For the text-containing cell, return its midpoint in (X, Y) coordinate format. 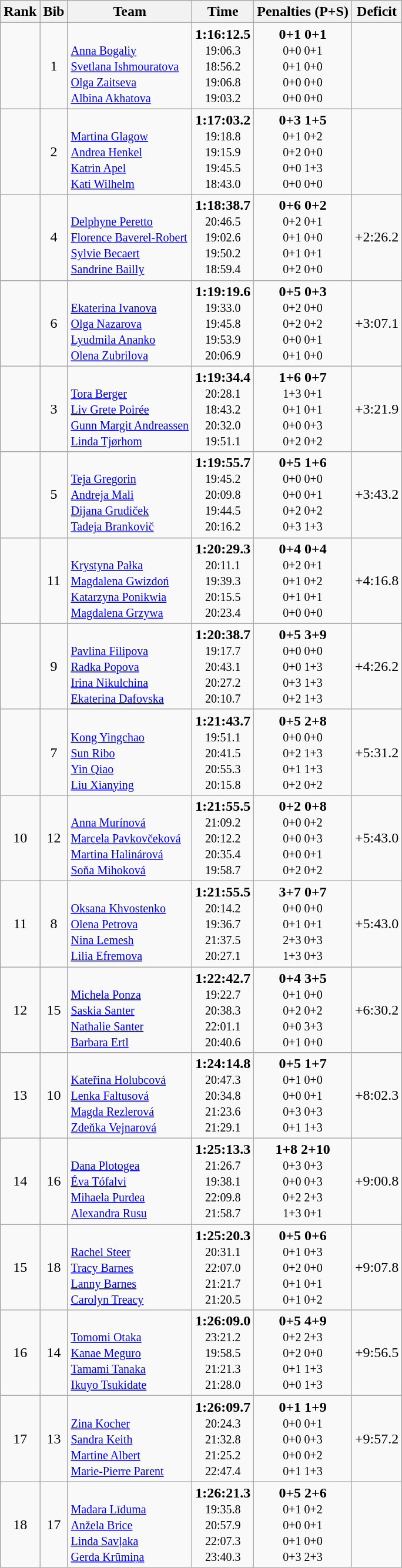
+3:07.1 (376, 323)
3 (54, 409)
1:24:14.820:47.320:34.821:23.621:29.1 (223, 1096)
Tora Berger Liv Grete PoiréeGunn Margit AndreassenLinda Tjørhom (130, 409)
+5:31.2 (376, 752)
Martina Glagow Andrea HenkelKatrin ApelKati Wilhelm (130, 152)
Kong Yingchao Sun RiboYin QiaoLiu Xianying (130, 752)
1:20:38.719:17.720:43.120:27.220:10.7 (223, 666)
2 (54, 152)
1:26:09.023:21.219:58.521:21.321:28.0 (223, 1353)
0+1 0+10+0 0+10+1 0+00+0 0+00+0 0+0 (303, 66)
0+5 2+80+0 0+00+2 1+30+1 1+30+2 0+2 (303, 752)
Zina Kocher Sandra KeithMartine AlbertMarie-Pierre Parent (130, 1439)
1:21:55.521:09.220:12.220:35.4 19:58.7 (223, 838)
+9:57.2 (376, 1439)
1+8 2+100+3 0+30+0 0+30+2 2+31+3 0+1 (303, 1181)
+9:00.8 (376, 1181)
1:25:20.320:31.122:07.021:21.721:20.5 (223, 1267)
1:19:34.420:28.118:43.220:32.019:51.1 (223, 409)
3+7 0+70+0 0+00+1 0+12+3 0+31+3 0+3 (303, 924)
0+5 3+90+0 0+00+0 1+30+3 1+30+2 1+3 (303, 666)
0+4 3+50+1 0+00+2 0+20+0 3+30+1 0+0 (303, 1010)
Rachel Steer Tracy BarnesLanny BarnesCarolyn Treacy (130, 1267)
0+5 1+60+0 0+00+0 0+10+2 0+20+3 1+3 (303, 495)
Teja Gregorin Andreja MaliDijana GrudičekTadeja Brankovič (130, 495)
Tomomi Otaka Kanae MeguroTamami TanakaIkuyo Tsukidate (130, 1353)
1:26:21.319:35.820:57.922:07.323:40.3 (223, 1525)
Deficit (376, 12)
Time (223, 12)
Oksana Khvostenko Olena PetrovaNina LemeshLilia Efremova (130, 924)
Rank (20, 12)
6 (54, 323)
0+1 1+90+0 0+10+0 0+30+0 0+20+1 1+3 (303, 1439)
+4:16.8 (376, 580)
4 (54, 237)
1:25:13.321:26.719:38.122:09.821:58.7 (223, 1181)
1:17:03.219:18.819:15.919:45.518:43.0 (223, 152)
1:19:19.619:33.019:45.819:53.920:06.9 (223, 323)
+9:56.5 (376, 1353)
0+5 4+90+2 2+30+2 0+00+1 1+30+0 1+3 (303, 1353)
Ekaterina Ivanova Olga NazarovaLyudmila AnankoOlena Zubrilova (130, 323)
+2:26.2 (376, 237)
0+5 0+30+2 0+00+2 0+20+0 0+10+1 0+0 (303, 323)
Anna Bogaliy Svetlana IshmouratovaOlga ZaitsevaAlbina Akhatova (130, 66)
Madara Līduma Anžela BriceLinda SavļakaGerda Krūmiņa (130, 1525)
7 (54, 752)
1:19:55.719:45.220:09.819:44.520:16.2 (223, 495)
Delphyne Peretto Florence Baverel-RobertSylvie BecaertSandrine Bailly (130, 237)
+3:21.9 (376, 409)
Pavlina Filipova Radka PopovaIrina NikulchinaEkaterina Dafovska (130, 666)
+8:02.3 (376, 1096)
1:26:09.720:24.321:32.821:25.222:47.4 (223, 1439)
1:18:38.720:46.519:02.619:50.218:59.4 (223, 237)
1:16:12.519:06.318:56.219:06.819:03.2 (223, 66)
0+5 0+60+1 0+30+2 0+00+1 0+10+1 0+2 (303, 1267)
8 (54, 924)
1:21:55.520:14.219:36.721:37.520:27.1 (223, 924)
Anna Murínová Marcela PavkovčekováMartina HalinárováSoňa Mihoková (130, 838)
5 (54, 495)
Penalties (P+S) (303, 12)
0+5 2+60+1 0+20+0 0+10+1 0+00+3 2+3 (303, 1525)
1:20:29.320:11.119:39.320:15.520:23.4 (223, 580)
0+4 0+40+2 0+10+1 0+20+1 0+10+0 0+0 (303, 580)
1+6 0+71+3 0+10+1 0+10+0 0+30+2 0+2 (303, 409)
Michela Ponza Saskia SanterNathalie SanterBarbara Ertl (130, 1010)
Krystyna Pałka Magdalena GwizdońKatarzyna PonikwiaMagdalena Grzywa (130, 580)
+6:30.2 (376, 1010)
+3:43.2 (376, 495)
+9:07.8 (376, 1267)
9 (54, 666)
Team (130, 12)
Kateřina Holubcová Lenka FaltusováMagda RezlerováZdeňka Vejnarová (130, 1096)
0+3 1+50+1 0+20+2 0+00+0 1+30+0 0+0 (303, 152)
0+6 0+20+2 0+10+1 0+00+1 0+10+2 0+0 (303, 237)
Dana Plotogea Éva TófalviMihaela PurdeaAlexandra Rusu (130, 1181)
+4:26.2 (376, 666)
0+5 1+70+1 0+00+0 0+10+3 0+30+1 1+3 (303, 1096)
1 (54, 66)
0+2 0+80+0 0+20+0 0+30+0 0+10+2 0+2 (303, 838)
1:22:42.719:22.720:38.322:01.120:40.6 (223, 1010)
Bib (54, 12)
1:21:43.719:51.120:41.520:55.320:15.8 (223, 752)
